Detect which cell encompasses the target text, then output its [x, y] center coordinate. 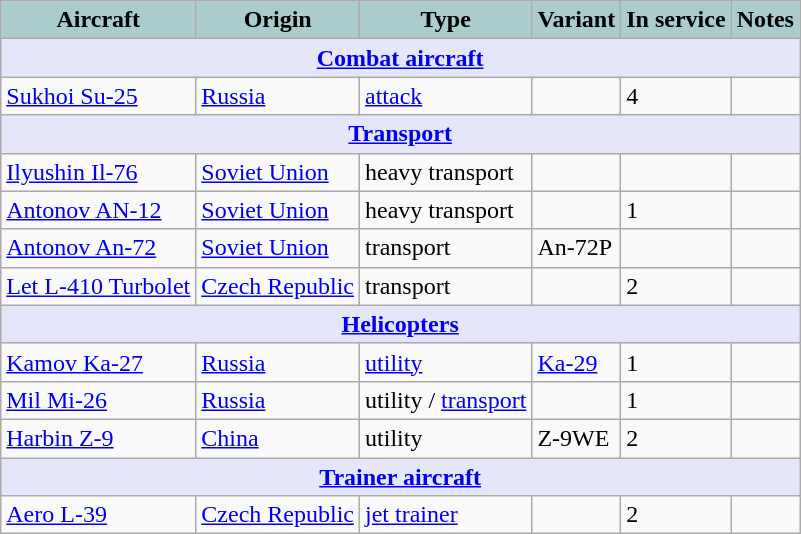
Aircraft [98, 20]
Z-9WE [576, 438]
Sukhoi Su-25 [98, 96]
Helicopters [400, 324]
Antonov An-72 [98, 248]
Transport [400, 134]
Notes [765, 20]
Aero L-39 [98, 515]
4 [676, 96]
Type [446, 20]
Let L-410 Turbolet [98, 286]
Combat aircraft [400, 58]
In service [676, 20]
Kamov Ka-27 [98, 362]
attack [446, 96]
Antonov AN-12 [98, 210]
Origin [278, 20]
Mil Mi-26 [98, 400]
Variant [576, 20]
An-72P [576, 248]
Ka-29 [576, 362]
utility / transport [446, 400]
China [278, 438]
Ilyushin Il-76 [98, 172]
jet trainer [446, 515]
Trainer aircraft [400, 477]
Harbin Z-9 [98, 438]
